Extract the [x, y] coordinate from the center of the cell holding the provided text.  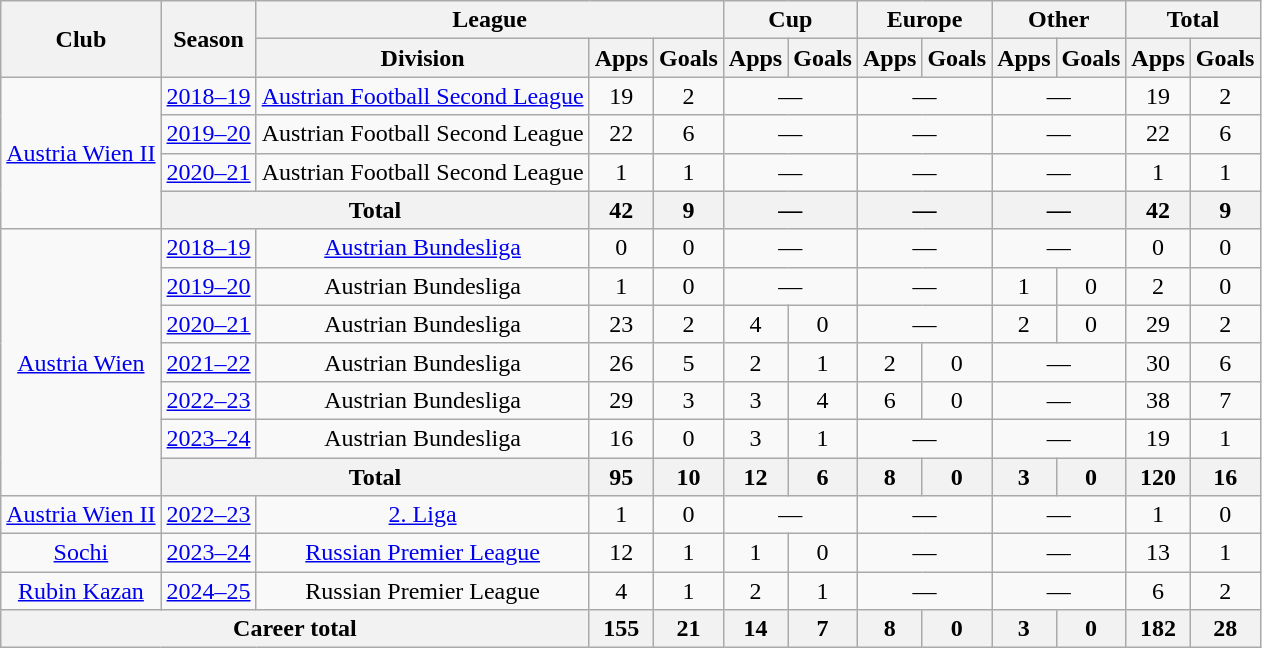
21 [689, 629]
13 [1158, 553]
2021–22 [208, 362]
2. Liga [422, 515]
Other [1059, 20]
Austria Wien [81, 362]
Club [81, 39]
Career total [295, 629]
Season [208, 39]
League [490, 20]
Rubin Kazan [81, 591]
Cup [790, 20]
28 [1225, 629]
26 [621, 362]
5 [689, 362]
10 [689, 477]
23 [621, 324]
182 [1158, 629]
120 [1158, 477]
Europe [924, 20]
95 [621, 477]
Division [422, 58]
2024–25 [208, 591]
30 [1158, 362]
38 [1158, 400]
155 [621, 629]
Sochi [81, 553]
14 [755, 629]
